Provide the (X, Y) coordinate of the cell's center where the given text is located.  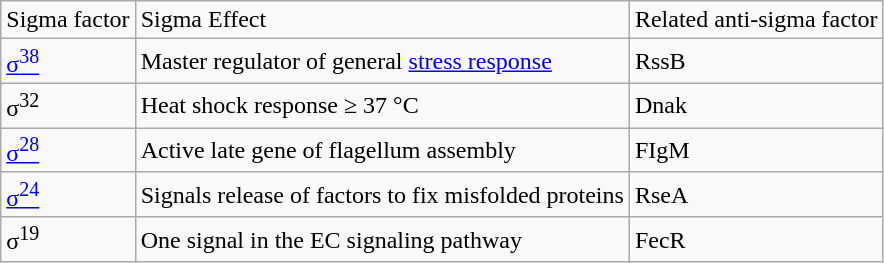
Sigma Effect (382, 20)
σ24 (68, 194)
σ38 (68, 62)
σ19 (68, 240)
Heat shock response ≥ 37 °C (382, 106)
Sigma factor (68, 20)
FecR (756, 240)
Master regulator of general stress response (382, 62)
Active late gene of flagellum assembly (382, 150)
σ28 (68, 150)
One signal in the EC signaling pathway (382, 240)
Dnak (756, 106)
σ32 (68, 106)
FIgM (756, 150)
RssB (756, 62)
RseA (756, 194)
Related anti-sigma factor (756, 20)
Signals release of factors to fix misfolded proteins (382, 194)
